Provide the [x, y] coordinate of the cell's center where the given text is located.  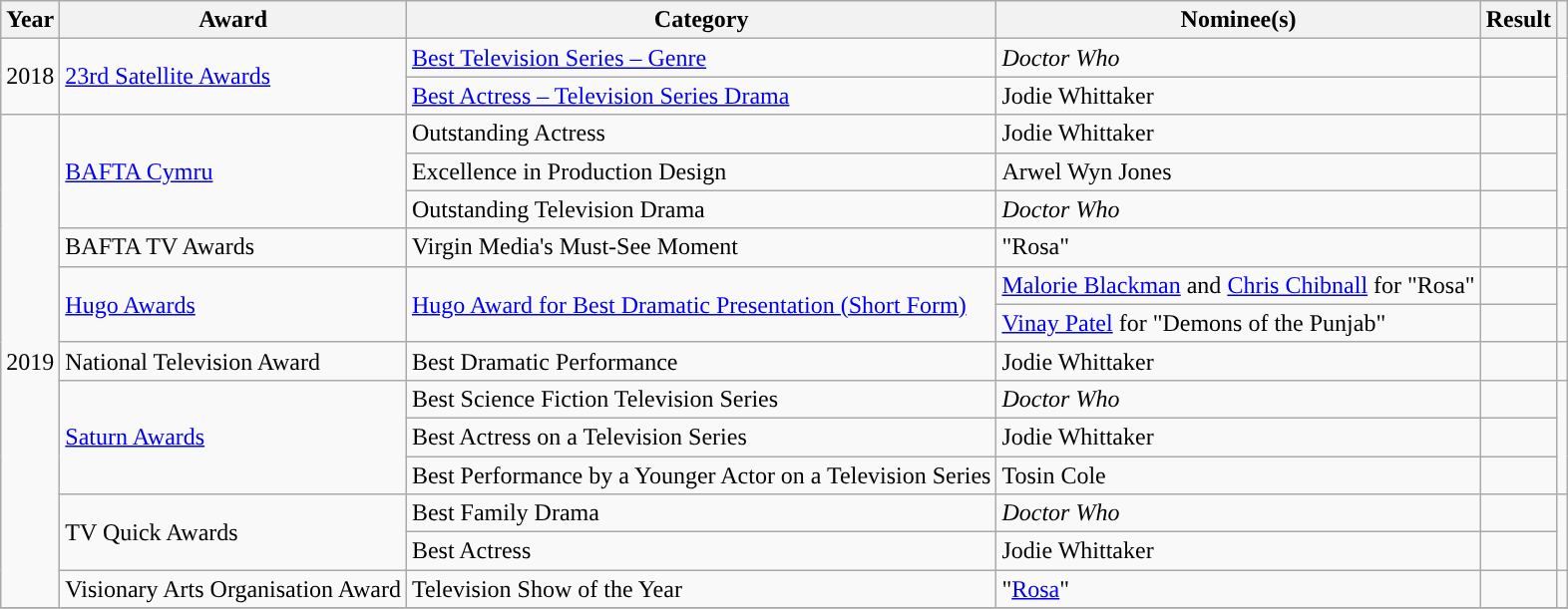
Category [700, 20]
Arwel Wyn Jones [1239, 171]
Best Actress – Television Series Drama [700, 96]
Tosin Cole [1239, 475]
TV Quick Awards [233, 532]
23rd Satellite Awards [233, 77]
Result [1518, 20]
Year [30, 20]
Outstanding Actress [700, 134]
Best Science Fiction Television Series [700, 399]
Best Television Series – Genre [700, 58]
Hugo Awards [233, 304]
Visionary Arts Organisation Award [233, 589]
National Television Award [233, 361]
Best Dramatic Performance [700, 361]
Excellence in Production Design [700, 171]
Best Actress [700, 551]
Vinay Patel for "Demons of the Punjab" [1239, 323]
Virgin Media's Must-See Moment [700, 247]
BAFTA Cymru [233, 171]
Best Performance by a Younger Actor on a Television Series [700, 475]
Outstanding Television Drama [700, 209]
BAFTA TV Awards [233, 247]
Saturn Awards [233, 437]
Nominee(s) [1239, 20]
Award [233, 20]
Best Family Drama [700, 513]
2018 [30, 77]
Best Actress on a Television Series [700, 437]
2019 [30, 361]
Television Show of the Year [700, 589]
Hugo Award for Best Dramatic Presentation (Short Form) [700, 304]
Malorie Blackman and Chris Chibnall for "Rosa" [1239, 285]
